Find where the given text appears and provide that cell's center as [x, y] coordinate. 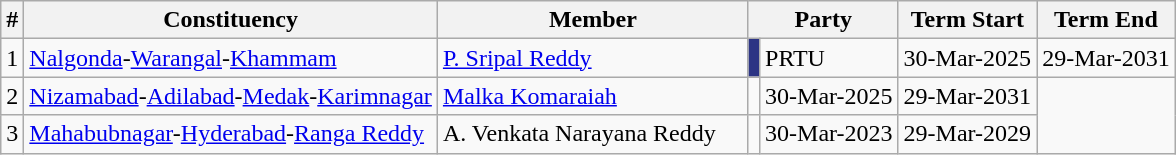
Party [823, 20]
Nizamabad-Adilabad-Medak-Karimnagar [231, 96]
29-Mar-2029 [968, 134]
Constituency [231, 20]
Mahabubnagar-Hyderabad-Ranga Reddy [231, 134]
1 [12, 58]
30-Mar-2023 [830, 134]
# [12, 20]
A. Venkata Narayana Reddy [592, 134]
Member [592, 20]
Term Start [968, 20]
Malka Komaraiah [592, 96]
3 [12, 134]
PRTU [830, 58]
P. Sripal Reddy [592, 58]
Nalgonda-Warangal-Khammam [231, 58]
Term End [1106, 20]
2 [12, 96]
